Return the (x, y) coordinate for the center point of the cell that contains the specified text.  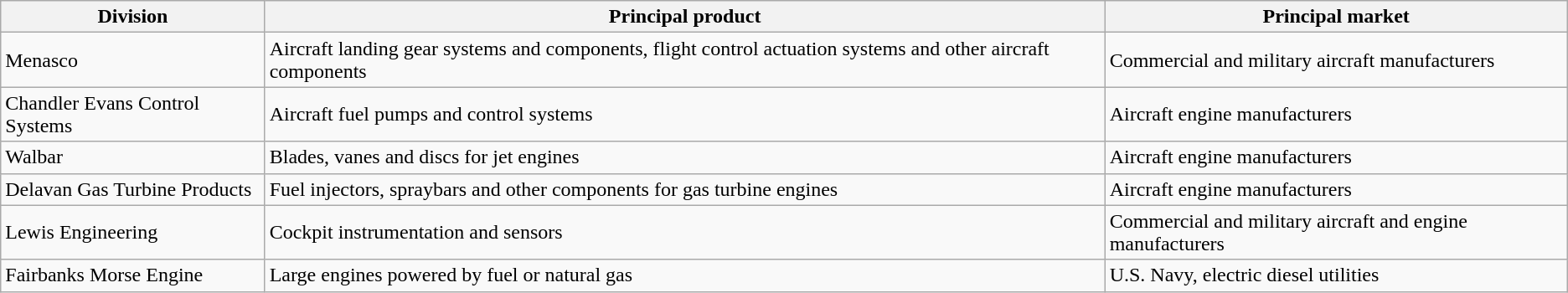
Lewis Engineering (132, 233)
Large engines powered by fuel or natural gas (685, 275)
Blades, vanes and discs for jet engines (685, 157)
Commercial and military aircraft and engine manufacturers (1336, 233)
Division (132, 17)
Delavan Gas Turbine Products (132, 189)
Aircraft landing gear systems and components, flight control actuation systems and other aircraft components (685, 60)
Commercial and military aircraft manufacturers (1336, 60)
Principal market (1336, 17)
Menasco (132, 60)
Fuel injectors, spraybars and other components for gas turbine engines (685, 189)
U.S. Navy, electric diesel utilities (1336, 275)
Aircraft fuel pumps and control systems (685, 114)
Fairbanks Morse Engine (132, 275)
Chandler Evans Control Systems (132, 114)
Cockpit instrumentation and sensors (685, 233)
Principal product (685, 17)
Walbar (132, 157)
